Output the (X, Y) coordinate of the center of the cell containing the given text.  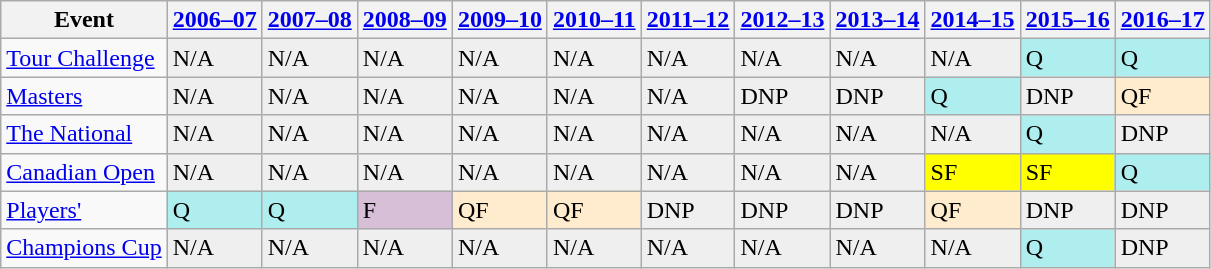
2006–07 (214, 20)
2013–14 (878, 20)
F (404, 210)
2012–13 (782, 20)
Event (84, 20)
Players' (84, 210)
2008–09 (404, 20)
2010–11 (594, 20)
Canadian Open (84, 172)
Masters (84, 96)
2014–15 (972, 20)
The National (84, 134)
2009–10 (500, 20)
2011–12 (688, 20)
Champions Cup (84, 248)
2015–16 (1068, 20)
2016–17 (1162, 20)
Tour Challenge (84, 58)
2007–08 (310, 20)
